Return the (X, Y) coordinate for the center point of the cell that contains the specified text.  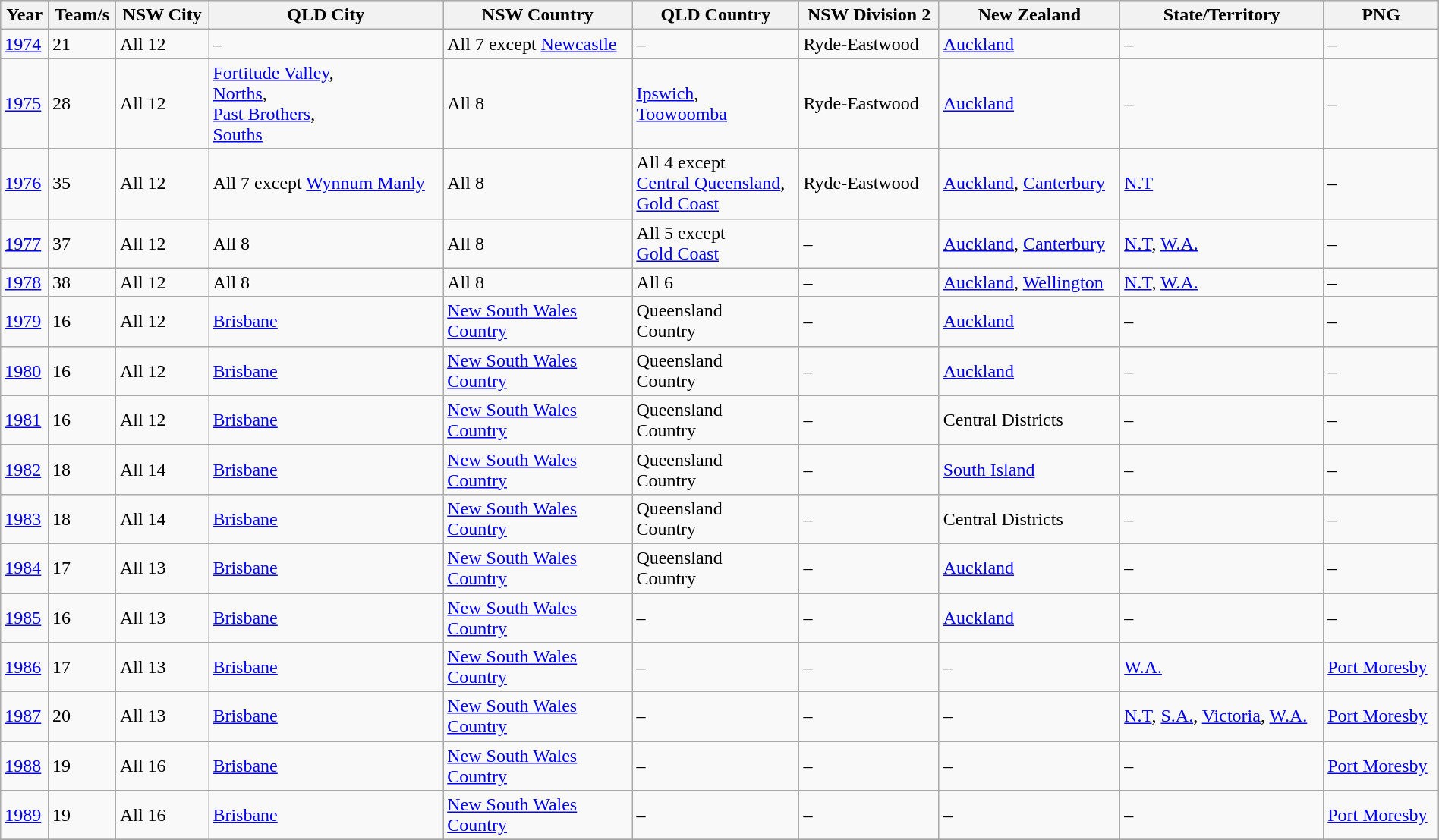
1984 (24, 568)
All 5 exceptGold Coast (716, 243)
1988 (24, 766)
All 7 except Newcastle (537, 44)
Auckland, Wellington (1029, 282)
PNG (1381, 15)
NSW Division 2 (869, 15)
1982 (24, 469)
Fortitude Valley,Norths,Past Brothers,Souths (326, 103)
1975 (24, 103)
QLD City (326, 15)
28 (82, 103)
1985 (24, 618)
State/Territory (1222, 15)
35 (82, 184)
All 6 (716, 282)
1979 (24, 322)
1987 (24, 716)
All 4 exceptCentral Queensland,Gold Coast (716, 184)
38 (82, 282)
New Zealand (1029, 15)
1989 (24, 815)
37 (82, 243)
N.T, S.A., Victoria, W.A. (1222, 716)
1981 (24, 420)
20 (82, 716)
1976 (24, 184)
W.A. (1222, 668)
21 (82, 44)
All 7 except Wynnum Manly (326, 184)
QLD Country (716, 15)
NSW Country (537, 15)
1977 (24, 243)
1974 (24, 44)
1983 (24, 519)
N.T (1222, 184)
1978 (24, 282)
1980 (24, 370)
South Island (1029, 469)
NSW City (162, 15)
Team/s (82, 15)
Ipswich,Toowoomba (716, 103)
Year (24, 15)
1986 (24, 668)
